Find where the given text appears and provide that cell's center as (X, Y) coordinate. 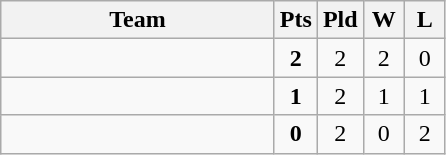
Pts (296, 20)
Pld (340, 20)
L (424, 20)
Team (138, 20)
W (384, 20)
